Determine the [X, Y] coordinate at the center of the cell enclosing the given text.  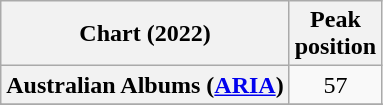
Australian Albums (ARIA) [145, 85]
Peakposition [335, 34]
Chart (2022) [145, 34]
57 [335, 85]
